Identify which cell holds the provided text, then report its (X, Y) central coordinate. 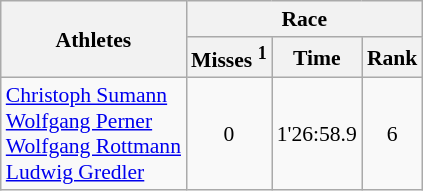
Time (317, 58)
Athletes (94, 40)
Christoph SumannWolfgang PernerWolfgang RottmannLudwig Gredler (94, 134)
6 (392, 134)
Misses 1 (229, 58)
0 (229, 134)
Race (304, 19)
Rank (392, 58)
1'26:58.9 (317, 134)
